Return (x, y) of the center of cell containing provided text 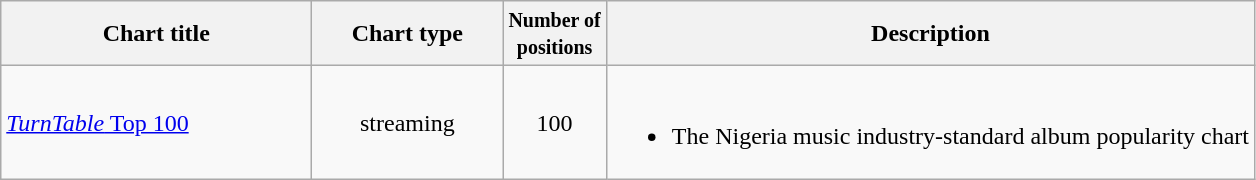
Chart title (156, 34)
100 (554, 122)
streaming (408, 122)
Chart type (408, 34)
TurnTable Top 100 (156, 122)
Number ofpositions (554, 34)
Description (930, 34)
The Nigeria music industry-standard album popularity chart (930, 122)
